Capture the cell that displays the provided text and extract its [x, y] central coordinate. 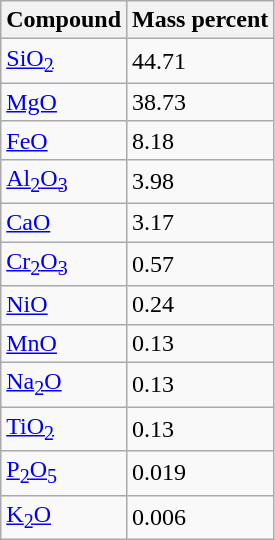
38.73 [200, 102]
Mass percent [200, 20]
0.57 [200, 264]
3.17 [200, 223]
P2O5 [64, 473]
8.18 [200, 140]
CaO [64, 223]
0.019 [200, 473]
TiO2 [64, 428]
Compound [64, 20]
Al2O3 [64, 181]
MgO [64, 102]
3.98 [200, 181]
K2O [64, 517]
0.006 [200, 517]
MnO [64, 343]
FeO [64, 140]
0.24 [200, 305]
Cr2O3 [64, 264]
44.71 [200, 61]
NiO [64, 305]
SiO2 [64, 61]
Na2O [64, 384]
